Determine the (X, Y) coordinate at the center of the cell enclosing the given text.  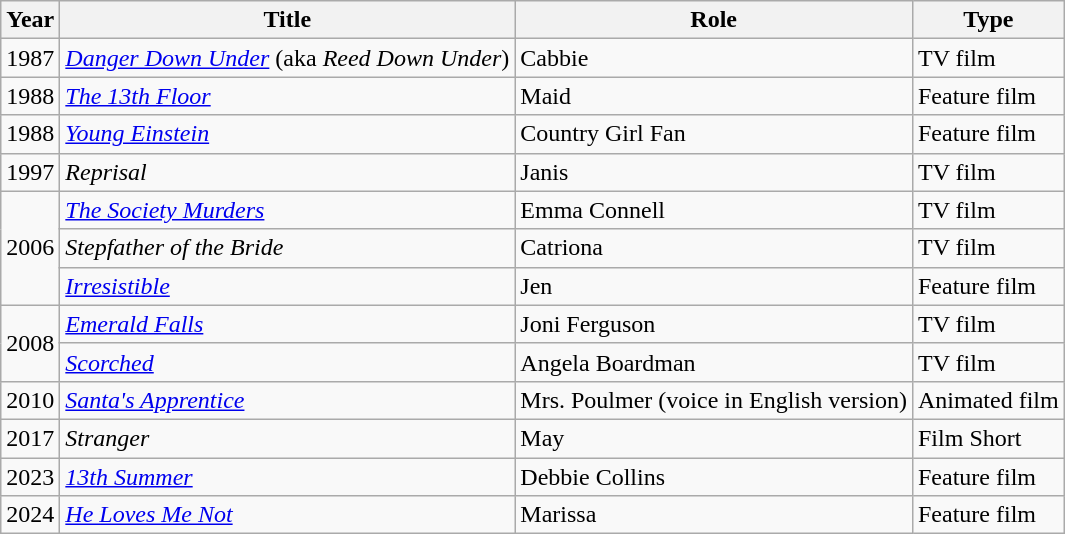
Title (288, 20)
Stepfather of the Bride (288, 248)
The 13th Floor (288, 96)
May (714, 438)
Joni Ferguson (714, 324)
Maid (714, 96)
Scorched (288, 362)
2008 (30, 343)
Animated film (988, 400)
Santa's Apprentice (288, 400)
Marissa (714, 515)
Type (988, 20)
Emma Connell (714, 210)
Country Girl Fan (714, 134)
Cabbie (714, 58)
2024 (30, 515)
2017 (30, 438)
1997 (30, 172)
Janis (714, 172)
Mrs. Poulmer (voice in English version) (714, 400)
2006 (30, 248)
Emerald Falls (288, 324)
Film Short (988, 438)
The Society Murders (288, 210)
Stranger (288, 438)
1987 (30, 58)
Young Einstein (288, 134)
Irresistible (288, 286)
Role (714, 20)
Debbie Collins (714, 477)
Reprisal (288, 172)
2010 (30, 400)
He Loves Me Not (288, 515)
Danger Down Under (aka Reed Down Under) (288, 58)
Angela Boardman (714, 362)
13th Summer (288, 477)
Year (30, 20)
Jen (714, 286)
2023 (30, 477)
Catriona (714, 248)
